Scan for the cell matching the given text and deliver its [X, Y] coordinate at center. 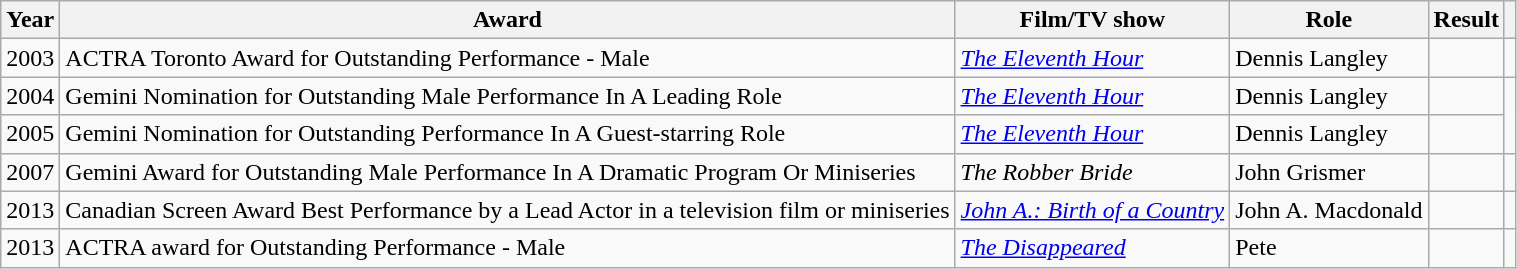
Canadian Screen Award Best Performance by a Lead Actor in a television film or miniseries [508, 210]
The Disappeared [1092, 248]
ACTRA Toronto Award for Outstanding Performance - Male [508, 58]
John A. Macdonald [1329, 210]
2007 [30, 172]
Gemini Nomination for Outstanding Male Performance In A Leading Role [508, 96]
John Grismer [1329, 172]
Award [508, 20]
Gemini Nomination for Outstanding Performance In A Guest-starring Role [508, 134]
Pete [1329, 248]
Year [30, 20]
2005 [30, 134]
Role [1329, 20]
Gemini Award for Outstanding Male Performance In A Dramatic Program Or Miniseries [508, 172]
Film/TV show [1092, 20]
John A.: Birth of a Country [1092, 210]
The Robber Bride [1092, 172]
Result [1466, 20]
2004 [30, 96]
ACTRA award for Outstanding Performance - Male [508, 248]
2003 [30, 58]
